Return [x, y] of the center of cell containing provided text 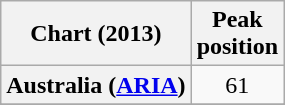
61 [237, 85]
Chart (2013) [96, 34]
Australia (ARIA) [96, 85]
Peakposition [237, 34]
